Return the [x, y] coordinate for the center point of the cell that contains the specified text.  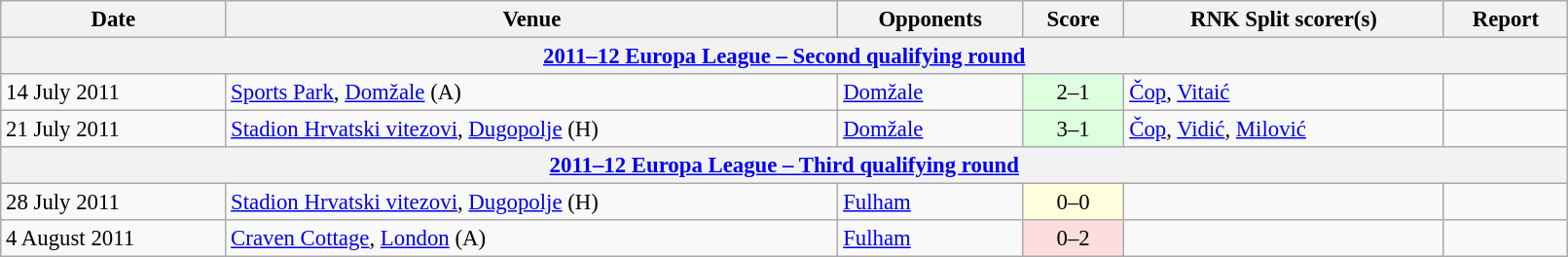
Craven Cottage, London (A) [531, 239]
2–1 [1073, 92]
28 July 2011 [113, 202]
Report [1506, 19]
Opponents [930, 19]
Score [1073, 19]
Čop, Vitaić [1284, 92]
2011–12 Europa League – Third qualifying round [784, 165]
Čop, Vidić, Milović [1284, 129]
3–1 [1073, 129]
Date [113, 19]
0–2 [1073, 239]
RNK Split scorer(s) [1284, 19]
21 July 2011 [113, 129]
0–0 [1073, 202]
4 August 2011 [113, 239]
2011–12 Europa League – Second qualifying round [784, 56]
Sports Park, Domžale (A) [531, 92]
14 July 2011 [113, 92]
Venue [531, 19]
